Find where the given text appears and provide that cell's center as [x, y] coordinate. 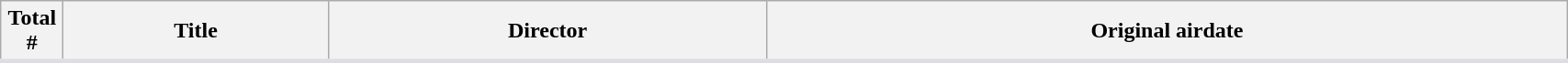
Title [196, 31]
Original airdate [1167, 31]
Director [547, 31]
Total# [32, 31]
